Identify which cell holds the provided text, then report its (X, Y) central coordinate. 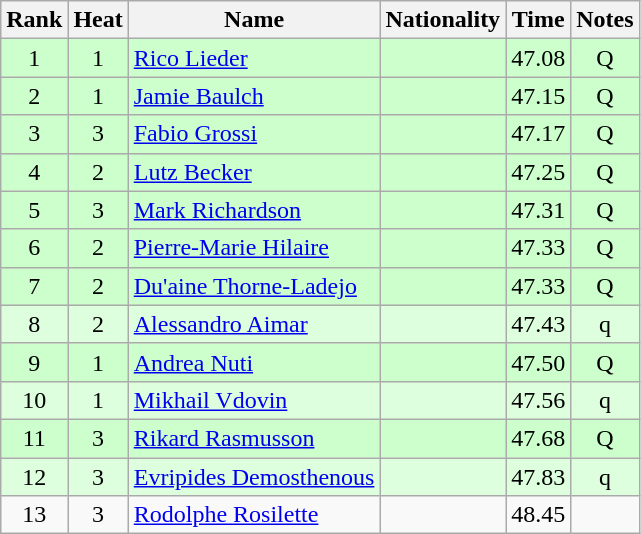
Rodolphe Rosilette (254, 515)
7 (34, 286)
47.17 (538, 134)
Evripides Demosthenous (254, 477)
47.43 (538, 324)
12 (34, 477)
Pierre-Marie Hilaire (254, 248)
8 (34, 324)
Rico Lieder (254, 58)
Alessandro Aimar (254, 324)
11 (34, 438)
Fabio Grossi (254, 134)
47.25 (538, 172)
47.08 (538, 58)
47.56 (538, 400)
47.50 (538, 362)
6 (34, 248)
47.83 (538, 477)
Time (538, 20)
Mark Richardson (254, 210)
Du'aine Thorne-Ladejo (254, 286)
48.45 (538, 515)
Jamie Baulch (254, 96)
Name (254, 20)
4 (34, 172)
5 (34, 210)
Mikhail Vdovin (254, 400)
Rikard Rasmusson (254, 438)
10 (34, 400)
Rank (34, 20)
47.68 (538, 438)
Nationality (443, 20)
9 (34, 362)
47.31 (538, 210)
Lutz Becker (254, 172)
Heat (98, 20)
Andrea Nuti (254, 362)
Notes (605, 20)
47.15 (538, 96)
13 (34, 515)
